Find where the given text appears and provide that cell's center as [X, Y] coordinate. 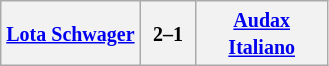
Lota Schwager [70, 34]
2–1 [168, 34]
Audax Italiano [262, 34]
